Provide the [x, y] coordinate of the cell's center where the given text is located.  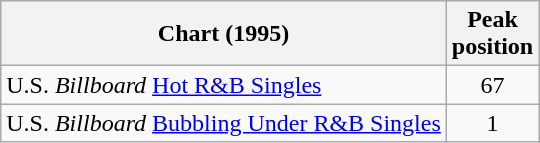
Chart (1995) [224, 34]
67 [492, 85]
U.S. Billboard Hot R&B Singles [224, 85]
1 [492, 123]
Peakposition [492, 34]
U.S. Billboard Bubbling Under R&B Singles [224, 123]
